Search for the cell housing the specified text and yield its [x, y] center coordinate. 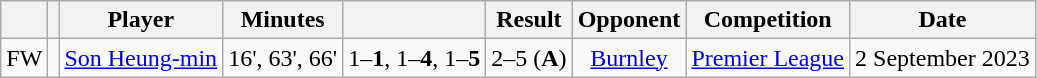
Burnley [629, 58]
16', 63', 66' [283, 58]
2–5 (A) [529, 58]
Premier League [768, 58]
Opponent [629, 20]
FW [24, 58]
Competition [768, 20]
2 September 2023 [943, 58]
Date [943, 20]
Minutes [283, 20]
Player [141, 20]
1–1, 1–4, 1–5 [414, 58]
Result [529, 20]
Son Heung-min [141, 58]
